Scan for the cell matching the given text and deliver its (X, Y) coordinate at center. 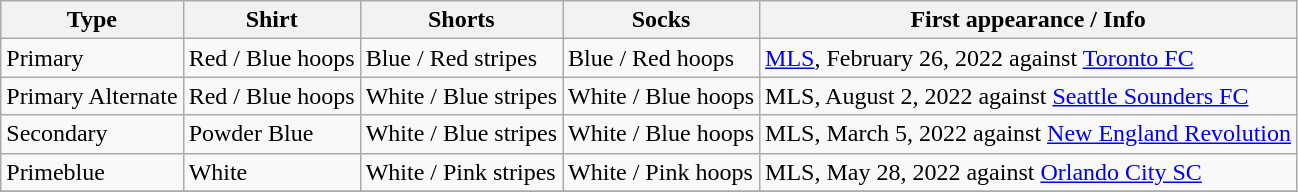
Shorts (461, 20)
Primary Alternate (92, 96)
MLS, March 5, 2022 against New England Revolution (1028, 134)
White / Pink stripes (461, 172)
Secondary (92, 134)
Powder Blue (272, 134)
MLS, February 26, 2022 against Toronto FC (1028, 58)
Primary (92, 58)
Socks (662, 20)
Primeblue (92, 172)
White / Pink hoops (662, 172)
White (272, 172)
Blue / Red stripes (461, 58)
First appearance / Info (1028, 20)
Shirt (272, 20)
Type (92, 20)
Blue / Red hoops (662, 58)
MLS, May 28, 2022 against Orlando City SC (1028, 172)
MLS, August 2, 2022 against Seattle Sounders FC (1028, 96)
